Provide the [X, Y] coordinate of the cell's center where the given text is located.  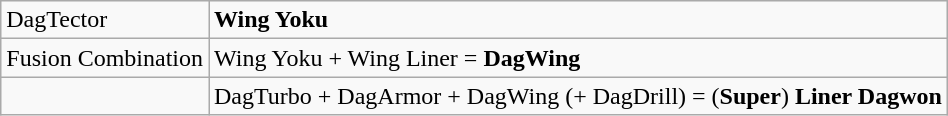
DagTurbo + DagArmor + DagWing (+ DagDrill) = (Super) Liner Dagwon [578, 96]
Wing Yoku + Wing Liner = DagWing [578, 58]
Wing Yoku [578, 20]
DagTector [105, 20]
Fusion Combination [105, 58]
